Extract the (x, y) coordinate from the center of the cell holding the provided text.  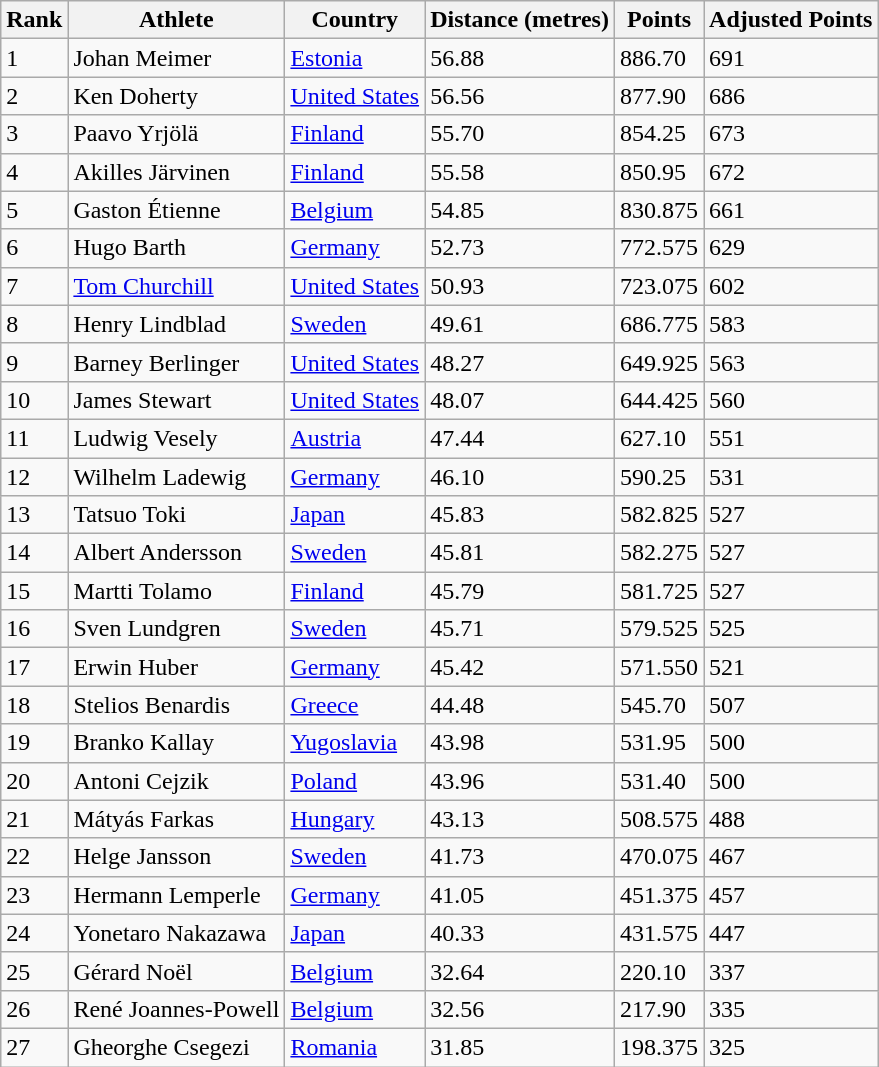
55.70 (520, 134)
45.81 (520, 553)
602 (791, 286)
Rank (34, 20)
772.575 (658, 248)
16 (34, 629)
Gérard Noël (176, 971)
2 (34, 96)
649.925 (658, 362)
457 (791, 895)
325 (791, 1047)
661 (791, 210)
217.90 (658, 1009)
Erwin Huber (176, 667)
3 (34, 134)
Hungary (355, 819)
672 (791, 172)
Estonia (355, 58)
27 (34, 1047)
40.33 (520, 933)
Yugoslavia (355, 743)
48.27 (520, 362)
Austria (355, 438)
32.64 (520, 971)
15 (34, 591)
Sven Lundgren (176, 629)
22 (34, 857)
Akilles Järvinen (176, 172)
46.10 (520, 477)
25 (34, 971)
23 (34, 895)
18 (34, 705)
10 (34, 400)
854.25 (658, 134)
49.61 (520, 324)
686.775 (658, 324)
Hermann Lemperle (176, 895)
Johan Meimer (176, 58)
9 (34, 362)
17 (34, 667)
31.85 (520, 1047)
8 (34, 324)
220.10 (658, 971)
582.275 (658, 553)
52.73 (520, 248)
11 (34, 438)
629 (791, 248)
551 (791, 438)
Romania (355, 1047)
Tatsuo Toki (176, 515)
877.90 (658, 96)
Distance (metres) (520, 20)
Athlete (176, 20)
521 (791, 667)
32.56 (520, 1009)
Hugo Barth (176, 248)
691 (791, 58)
12 (34, 477)
644.425 (658, 400)
531.95 (658, 743)
13 (34, 515)
4 (34, 172)
24 (34, 933)
Paavo Yrjölä (176, 134)
14 (34, 553)
886.70 (658, 58)
Branko Kallay (176, 743)
Antoni Cejzik (176, 781)
673 (791, 134)
583 (791, 324)
47.44 (520, 438)
43.13 (520, 819)
Points (658, 20)
447 (791, 933)
21 (34, 819)
54.85 (520, 210)
6 (34, 248)
581.725 (658, 591)
5 (34, 210)
55.58 (520, 172)
Henry Lindblad (176, 324)
Martti Tolamo (176, 591)
James Stewart (176, 400)
Wilhelm Ladewig (176, 477)
560 (791, 400)
531 (791, 477)
Gheorghe Csegezi (176, 1047)
19 (34, 743)
579.525 (658, 629)
Gaston Étienne (176, 210)
René Joannes-Powell (176, 1009)
198.375 (658, 1047)
467 (791, 857)
43.96 (520, 781)
507 (791, 705)
488 (791, 819)
686 (791, 96)
Yonetaro Nakazawa (176, 933)
590.25 (658, 477)
563 (791, 362)
Country (355, 20)
451.375 (658, 895)
Poland (355, 781)
45.71 (520, 629)
850.95 (658, 172)
Ludwig Vesely (176, 438)
508.575 (658, 819)
Stelios Benardis (176, 705)
1 (34, 58)
45.83 (520, 515)
43.98 (520, 743)
627.10 (658, 438)
Tom Churchill (176, 286)
335 (791, 1009)
531.40 (658, 781)
7 (34, 286)
Albert Andersson (176, 553)
431.575 (658, 933)
571.550 (658, 667)
41.73 (520, 857)
337 (791, 971)
582.825 (658, 515)
50.93 (520, 286)
45.79 (520, 591)
Helge Jansson (176, 857)
Mátyás Farkas (176, 819)
545.70 (658, 705)
Ken Doherty (176, 96)
723.075 (658, 286)
Greece (355, 705)
41.05 (520, 895)
830.875 (658, 210)
470.075 (658, 857)
Barney Berlinger (176, 362)
44.48 (520, 705)
20 (34, 781)
26 (34, 1009)
45.42 (520, 667)
Adjusted Points (791, 20)
525 (791, 629)
48.07 (520, 400)
56.88 (520, 58)
56.56 (520, 96)
